From the cell containing the given text, extract its center point as [X, Y] coordinate. 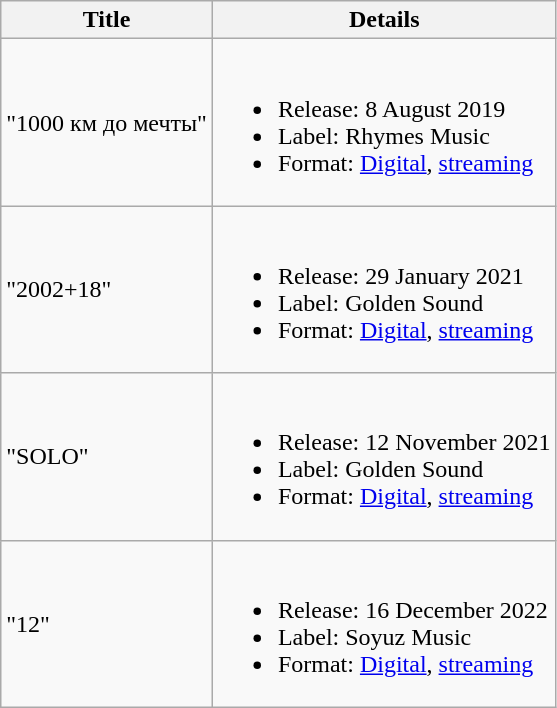
"1000 км до мечты" [107, 122]
Details [384, 20]
Release: 16 December 2022Label: Soyuz MusicFormat: Digital, streaming [384, 624]
"2002+18" [107, 290]
Title [107, 20]
Release: 29 January 2021Label: Golden SoundFormat: Digital, streaming [384, 290]
"SOLO" [107, 456]
Release: 12 November 2021Label: Golden SoundFormat: Digital, streaming [384, 456]
Release: 8 August 2019Label: Rhymes MusicFormat: Digital, streaming [384, 122]
"12" [107, 624]
